Pinpoint the cell where the given text exists, returning its (X, Y) midpoint coordinate. 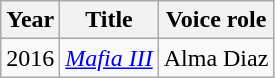
Alma Diaz (216, 58)
Year (30, 20)
Title (109, 20)
2016 (30, 58)
Voice role (216, 20)
Mafia III (109, 58)
